Capture the cell that displays the provided text and extract its (x, y) central coordinate. 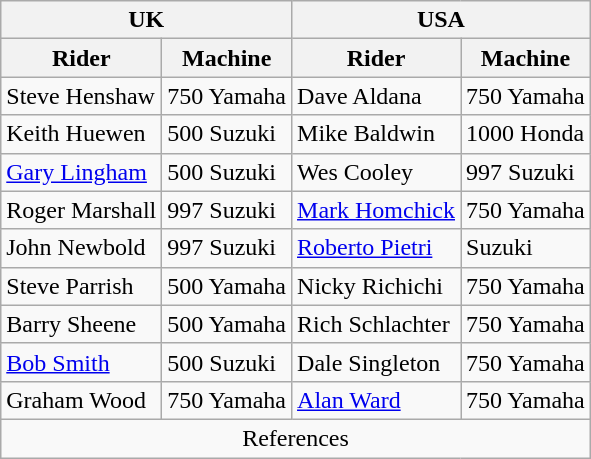
Mark Homchick (376, 210)
Steve Parrish (82, 286)
Suzuki (526, 248)
Dale Singleton (376, 362)
Steve Henshaw (82, 96)
Bob Smith (82, 362)
Keith Huewen (82, 134)
Nicky Richichi (376, 286)
References (296, 438)
1000 Honda (526, 134)
USA (442, 20)
John Newbold (82, 248)
Roger Marshall (82, 210)
Alan Ward (376, 400)
Wes Cooley (376, 172)
Mike Baldwin (376, 134)
Gary Lingham (82, 172)
UK (146, 20)
Rich Schlachter (376, 324)
Dave Aldana (376, 96)
Roberto Pietri (376, 248)
Graham Wood (82, 400)
Barry Sheene (82, 324)
